For the text-containing cell, return its midpoint in [x, y] coordinate format. 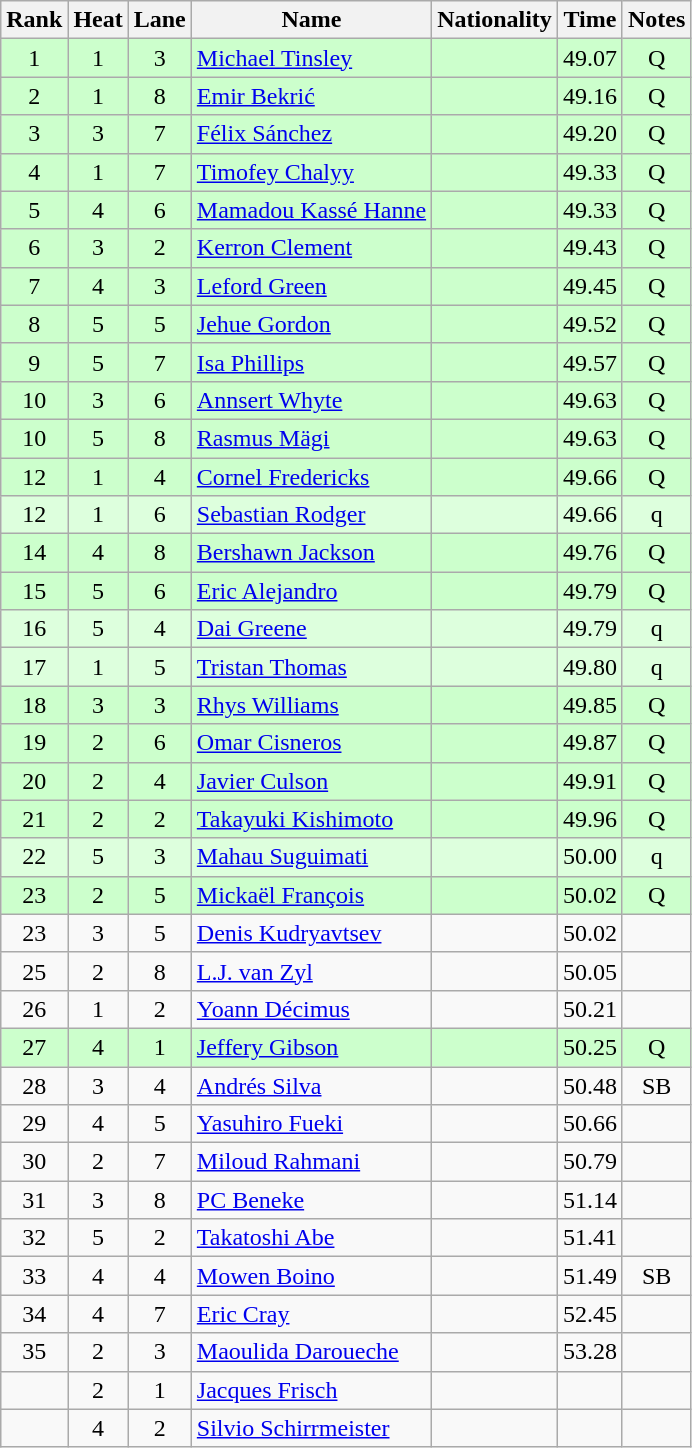
18 [34, 705]
50.05 [590, 971]
Kerron Clement [311, 248]
Rank [34, 20]
Takatoshi Abe [311, 1238]
20 [34, 781]
Mamadou Kassé Hanne [311, 210]
Timofey Chalyy [311, 172]
Yoann Décimus [311, 1009]
9 [34, 362]
49.20 [590, 134]
Time [590, 20]
49.43 [590, 248]
29 [34, 1124]
49.52 [590, 324]
Dai Greene [311, 629]
Name [311, 20]
49.85 [590, 705]
Leford Green [311, 286]
Michael Tinsley [311, 58]
Sebastian Rodger [311, 515]
50.79 [590, 1162]
Javier Culson [311, 781]
49.91 [590, 781]
14 [34, 553]
Mickaël François [311, 895]
Isa Phillips [311, 362]
53.28 [590, 1352]
Rhys Williams [311, 705]
Omar Cisneros [311, 743]
32 [34, 1238]
Eric Cray [311, 1314]
L.J. van Zyl [311, 971]
28 [34, 1085]
Eric Alejandro [311, 591]
17 [34, 667]
50.00 [590, 857]
16 [34, 629]
49.57 [590, 362]
49.76 [590, 553]
51.41 [590, 1238]
49.07 [590, 58]
Félix Sánchez [311, 134]
52.45 [590, 1314]
Annsert Whyte [311, 400]
25 [34, 971]
49.16 [590, 96]
51.14 [590, 1200]
Bershawn Jackson [311, 553]
Heat [98, 20]
Andrés Silva [311, 1085]
Mahau Suguimati [311, 857]
34 [34, 1314]
49.96 [590, 819]
Maoulida Daroueche [311, 1352]
Silvio Schirrmeister [311, 1428]
Rasmus Mägi [311, 438]
35 [34, 1352]
Notes [656, 20]
15 [34, 591]
Mowen Boino [311, 1276]
21 [34, 819]
49.45 [590, 286]
33 [34, 1276]
PC Beneke [311, 1200]
49.80 [590, 667]
Miloud Rahmani [311, 1162]
Takayuki Kishimoto [311, 819]
50.21 [590, 1009]
49.87 [590, 743]
27 [34, 1047]
Jehue Gordon [311, 324]
50.48 [590, 1085]
30 [34, 1162]
50.25 [590, 1047]
22 [34, 857]
Yasuhiro Fueki [311, 1124]
26 [34, 1009]
19 [34, 743]
50.66 [590, 1124]
Tristan Thomas [311, 667]
Jeffery Gibson [311, 1047]
Lane [160, 20]
Denis Kudryavtsev [311, 933]
Emir Bekrić [311, 96]
Cornel Fredericks [311, 477]
51.49 [590, 1276]
31 [34, 1200]
Jacques Frisch [311, 1390]
Nationality [495, 20]
